From the cell containing the given text, extract its center point as (X, Y) coordinate. 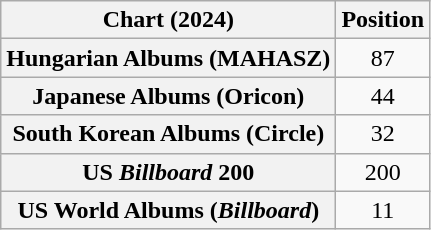
11 (383, 210)
US World Albums (Billboard) (168, 210)
Position (383, 20)
South Korean Albums (Circle) (168, 134)
87 (383, 58)
Chart (2024) (168, 20)
200 (383, 172)
Hungarian Albums (MAHASZ) (168, 58)
Japanese Albums (Oricon) (168, 96)
US Billboard 200 (168, 172)
32 (383, 134)
44 (383, 96)
